Provide the [X, Y] coordinate of the cell's center where the given text is located.  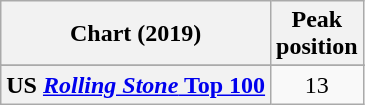
13 [317, 85]
Chart (2019) [136, 34]
Peakposition [317, 34]
US Rolling Stone Top 100 [136, 85]
